Pinpoint the cell where the given text exists, returning its (x, y) midpoint coordinate. 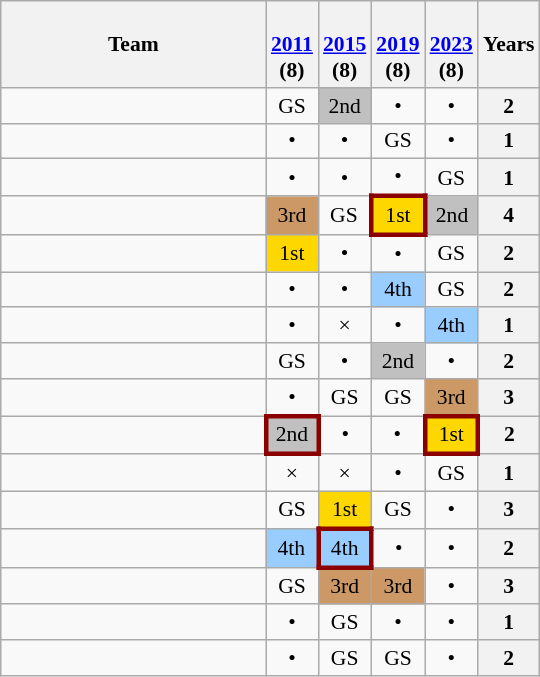
Team (134, 44)
2019(8) (398, 44)
4 (509, 216)
2023(8) (452, 44)
2011(8) (292, 44)
Years (509, 44)
2015(8) (344, 44)
